Identify which cell holds the provided text, then report its (X, Y) central coordinate. 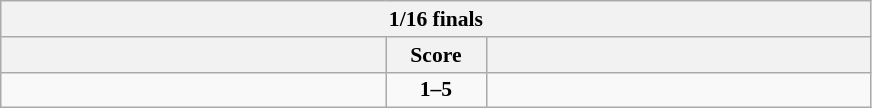
1/16 finals (436, 19)
1–5 (436, 90)
Score (436, 55)
